Capture the cell that displays the provided text and extract its [x, y] central coordinate. 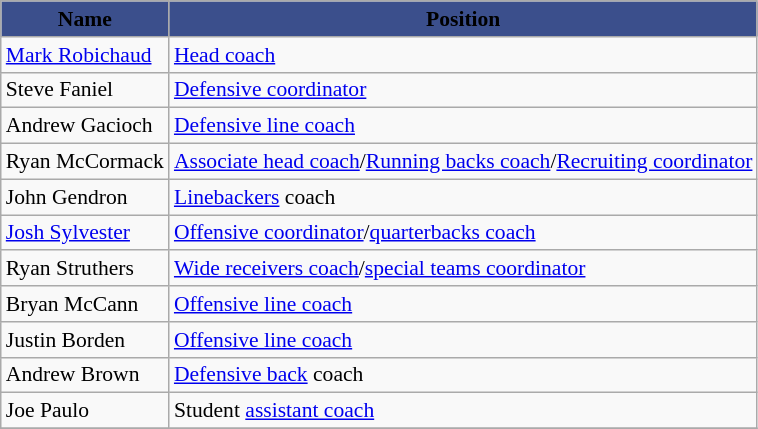
Student assistant coach [464, 411]
Mark Robichaud [85, 55]
Josh Sylvester [85, 233]
Joe Paulo [85, 411]
Associate head coach/Running backs coach/Recruiting coordinator [464, 162]
Offensive coordinator/quarterbacks coach [464, 233]
Justin Borden [85, 340]
Linebackers coach [464, 197]
Defensive back coach [464, 375]
Andrew Gacioch [85, 126]
Andrew Brown [85, 375]
John Gendron [85, 197]
Wide receivers coach/special teams coordinator [464, 269]
Name [85, 19]
Head coach [464, 55]
Defensive line coach [464, 126]
Bryan McCann [85, 304]
Steve Faniel [85, 90]
Defensive coordinator [464, 90]
Ryan McCormack [85, 162]
Position [464, 19]
Ryan Struthers [85, 269]
